Search for the cell housing the specified text and yield its (X, Y) center coordinate. 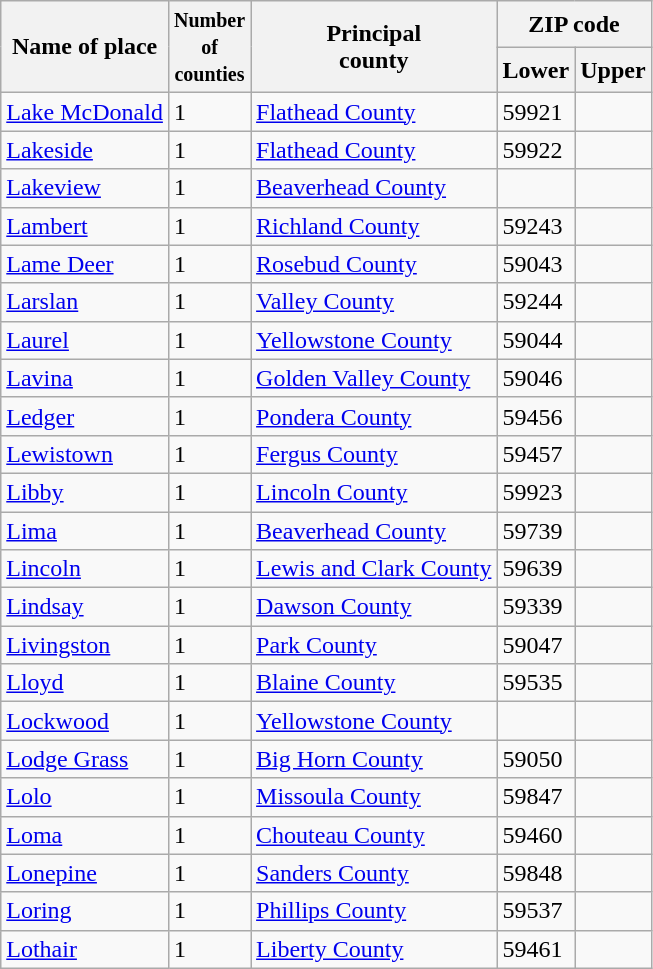
Lower (536, 70)
Lodge Grass (85, 759)
Loma (85, 835)
Lavina (85, 378)
Lima (85, 531)
59639 (536, 569)
Phillips County (374, 911)
Lakeview (85, 188)
Rosebud County (374, 264)
Big Horn County (374, 759)
Chouteau County (374, 835)
Lolo (85, 797)
59050 (536, 759)
Larslan (85, 302)
Lambert (85, 226)
59923 (536, 492)
Lewistown (85, 454)
59460 (536, 835)
Ledger (85, 416)
59243 (536, 226)
Name of place (85, 47)
59456 (536, 416)
59537 (536, 911)
59461 (536, 949)
Liberty County (374, 949)
Park County (374, 645)
59339 (536, 607)
59244 (536, 302)
Lockwood (85, 721)
Livingston (85, 645)
Lindsay (85, 607)
59535 (536, 683)
Loring (85, 911)
Fergus County (374, 454)
Dawson County (374, 607)
59044 (536, 340)
59043 (536, 264)
Golden Valley County (374, 378)
Lothair (85, 949)
Richland County (374, 226)
Lakeside (85, 150)
Valley County (374, 302)
Upper (613, 70)
59046 (536, 378)
59921 (536, 112)
Missoula County (374, 797)
Sanders County (374, 873)
Lame Deer (85, 264)
Lonepine (85, 873)
59848 (536, 873)
59047 (536, 645)
Lincoln (85, 569)
59457 (536, 454)
Blaine County (374, 683)
Principal county (374, 47)
Lewis and Clark County (374, 569)
Number ofcounties (209, 47)
ZIP code (574, 24)
Pondera County (374, 416)
Lincoln County (374, 492)
Lake McDonald (85, 112)
59922 (536, 150)
Libby (85, 492)
Lloyd (85, 683)
59847 (536, 797)
Laurel (85, 340)
59739 (536, 531)
